Output the (x, y) coordinate of the center of the cell containing the given text.  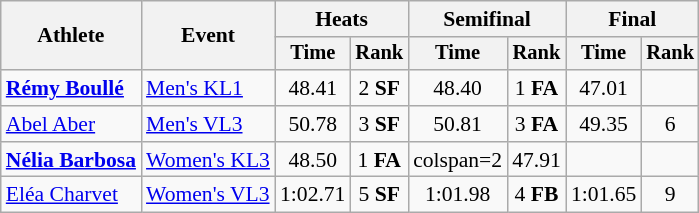
5 SF (379, 195)
Heats (342, 19)
Rémy Boullé (71, 88)
3 FA (536, 124)
Nélia Barbosa (71, 160)
colspan=2 (458, 160)
Men's VL3 (208, 124)
Abel Aber (71, 124)
47.01 (604, 88)
1:01.98 (458, 195)
Semifinal (487, 19)
49.35 (604, 124)
Women's KL3 (208, 160)
48.50 (312, 160)
3 SF (379, 124)
9 (670, 195)
48.41 (312, 88)
50.78 (312, 124)
50.81 (458, 124)
48.40 (458, 88)
1:01.65 (604, 195)
2 SF (379, 88)
Eléa Charvet (71, 195)
4 FB (536, 195)
Event (208, 36)
Final (632, 19)
Women's VL3 (208, 195)
47.91 (536, 160)
1:02.71 (312, 195)
Men's KL1 (208, 88)
6 (670, 124)
Athlete (71, 36)
